Output the (X, Y) coordinate of the center of the cell containing the given text.  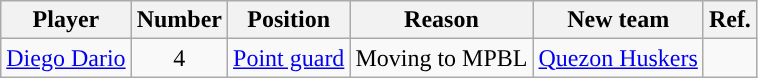
Player (66, 20)
Position (289, 20)
Moving to MPBL (442, 58)
4 (179, 58)
New team (618, 20)
Number (179, 20)
Diego Dario (66, 58)
Ref. (730, 20)
Reason (442, 20)
Quezon Huskers (618, 58)
Point guard (289, 58)
